Identify which cell holds the provided text, then report its [X, Y] central coordinate. 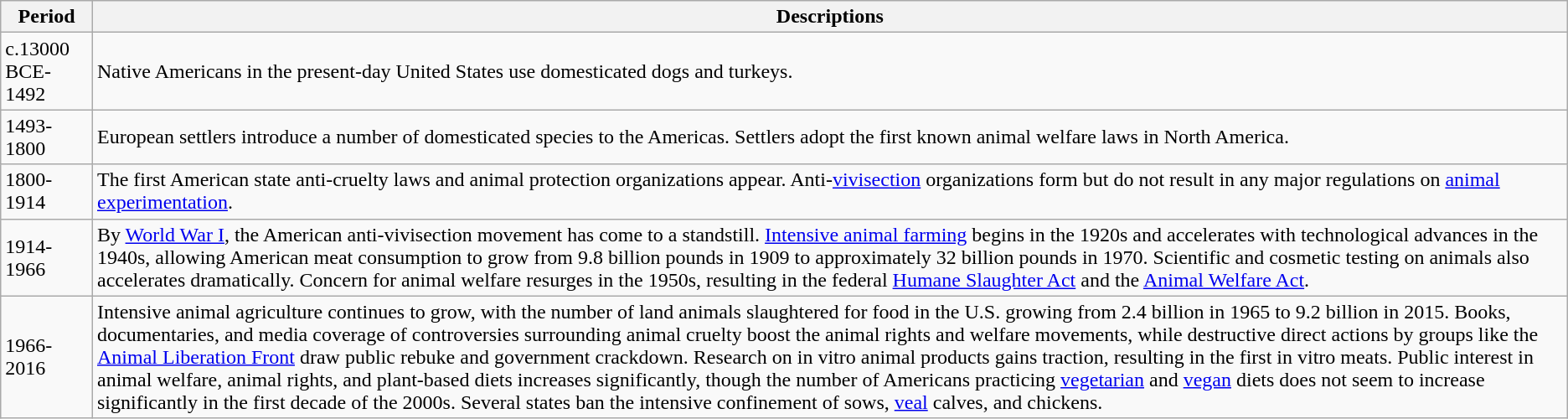
1914-1966 [47, 257]
Native Americans in the present-day United States use domesticated dogs and turkeys. [829, 71]
Descriptions [829, 17]
1966-2016 [47, 357]
1800-1914 [47, 191]
Period [47, 17]
1493-1800 [47, 137]
European settlers introduce a number of domesticated species to the Americas. Settlers adopt the first known animal welfare laws in North America. [829, 137]
c.13000 BCE-1492 [47, 71]
